Return (x, y) of the center of cell containing provided text 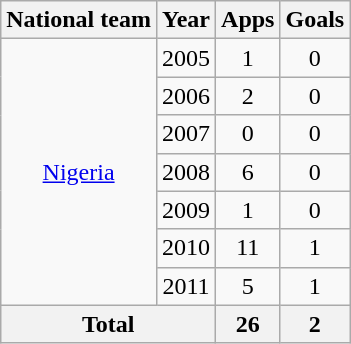
2008 (186, 172)
2006 (186, 96)
5 (248, 286)
Year (186, 20)
6 (248, 172)
2009 (186, 210)
2010 (186, 248)
2011 (186, 286)
2007 (186, 134)
Apps (248, 20)
Nigeria (79, 172)
Total (108, 324)
2005 (186, 58)
National team (79, 20)
26 (248, 324)
11 (248, 248)
Goals (315, 20)
